Pinpoint the cell where the given text exists, returning its (x, y) midpoint coordinate. 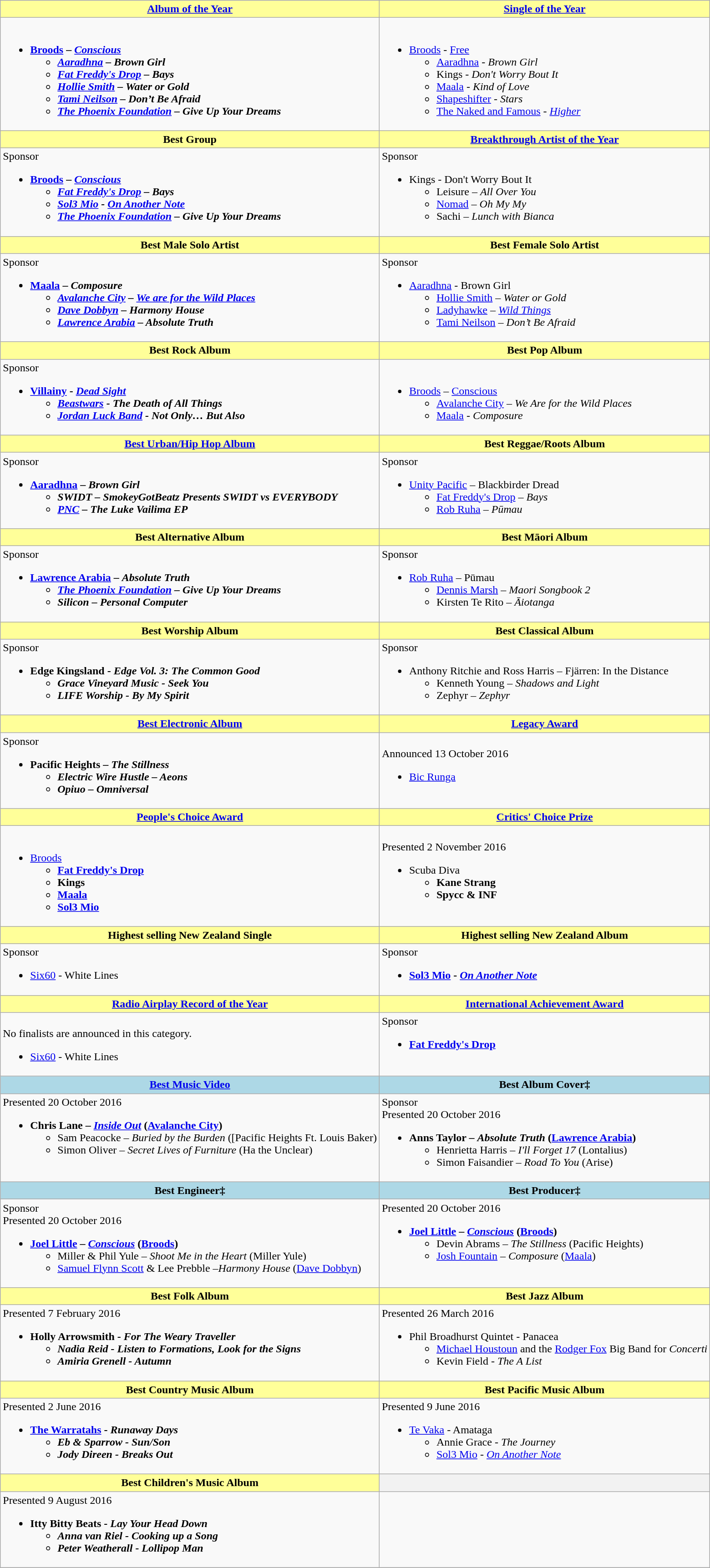
International Achievement Award (544, 1004)
SponsorLawrence Arabia – Absolute TruthThe Phoenix Foundation – Give Up Your DreamsSilicon – Personal Computer (190, 583)
Best Reggae/Roots Album (544, 444)
Presented 26 March 2016Phil Broadhurst Quintet - PanaceaMichael Houstoun and the Rodger Fox Big Band for ConcertiKevin Field - The A List (544, 1342)
Best Jazz Album (544, 1296)
SponsorBroods – ConsciousFat Freddy's Drop – BaysSol3 Mio - On Another NoteThe Phoenix Foundation – Give Up Your Dreams (190, 192)
SponsorSol3 Mio - On Another Note (544, 969)
Best Folk Album (190, 1296)
Best Pacific Music Album (544, 1389)
Highest selling New Zealand Album (544, 935)
Best Engineer‡ (190, 1190)
Best Māori Album (544, 537)
Best Rock Album (190, 350)
Best Country Music Album (190, 1389)
Best Music Video (190, 1085)
SponsorRob Ruha – PūmauDennis Marsh – Maori Songbook 2Kirsten Te Rito – Āiotanga (544, 583)
Best Group (190, 139)
No finalists are announced in this category.Six60 - White Lines (190, 1044)
SponsorVillainy - Dead SightBeastwars - The Death of All ThingsJordan Luck Band - Not Only… But Also (190, 397)
Announced 13 October 2016Bic Runga (544, 771)
Presented 9 August 2016Itty Bitty Beats - Lay Your Head DownAnna van Riel - Cooking up a SongPeter Weatherall - Lollipop Man (190, 1530)
Best Female Solo Artist (544, 245)
Best Alternative Album (190, 537)
Album of the Year (190, 9)
Presented 9 June 2016Te Vaka - AmatagaAnnie Grace - The JourneySol3 Mio - On Another Note (544, 1436)
Best Worship Album (190, 630)
Best Male Solo Artist (190, 245)
Breakthrough Artist of the Year (544, 139)
SponsorPacific Heights – The StillnessElectric Wire Hustle – AeonsOpiuo – Omniversal (190, 771)
People's Choice Award (190, 817)
Highest selling New Zealand Single (190, 935)
Presented 20 October 2016Joel Little – Conscious (Broods)Devin Abrams – The Stillness (Pacific Heights)Josh Fountain – Composure (Maala) (544, 1243)
Best Urban/Hip Hop Album (190, 444)
Best Classical Album (544, 630)
SponsorAaradhna – Brown GirlSWIDT – SmokeyGotBeatz Presents SWIDT vs EVERYBODYPNC – The Luke Vailima EP (190, 491)
Best Electronic Album (190, 724)
SponsorEdge Kingsland - Edge Vol. 3: The Common GoodGrace Vineyard Music - Seek YouLIFE Worship - By My Spirit (190, 677)
SponsorUnity Pacific – Blackbirder DreadFat Freddy's Drop – BaysRob Ruha – Pūmau (544, 491)
SponsorAnthony Ritchie and Ross Harris – Fjärren: In the DistanceKenneth Young – Shadows and LightZephyr – Zephyr (544, 677)
Best Album Cover‡ (544, 1085)
BroodsFat Freddy's DropKingsMaalaSol3 Mio (190, 876)
Best Pop Album (544, 350)
Presented 7 February 2016Holly Arrowsmith - For The Weary TravellerNadia Reid - Listen to Formations, Look for the SignsAmiria Grenell - Autumn (190, 1342)
Single of the Year (544, 9)
SponsorSix60 - White Lines (190, 969)
Presented 2 November 2016Scuba DivaKane StrangSpycc & INF (544, 876)
SponsorFat Freddy's Drop (544, 1044)
Presented 2 June 2016The Warratahs - Runaway DaysEb & Sparrow - Sun/SonJody Direen - Breaks Out (190, 1436)
Best Producer‡ (544, 1190)
SponsorAaradhna - Brown GirlHollie Smith – Water or GoldLadyhawke – Wild ThingsTami Neilson – Don’t Be Afraid (544, 298)
Broods – ConsciousAvalanche City – We Are for the Wild PlacesMaala - Composure (544, 397)
Broods - FreeAaradhna - Brown GirlKings - Don't Worry Bout ItMaala - Kind of LoveShapeshifter - StarsThe Naked and Famous - Higher (544, 74)
SponsorKings - Don't Worry Bout ItLeisure – All Over YouNomad – Oh My MySachi – Lunch with Bianca (544, 192)
SponsorMaala – ComposureAvalanche City – We are for the Wild PlacesDave Dobbyn – Harmony HouseLawrence Arabia – Absolute Truth (190, 298)
Radio Airplay Record of the Year (190, 1004)
Best Children's Music Album (190, 1483)
Legacy Award (544, 724)
Critics' Choice Prize (544, 817)
